Return [X, Y] of the center of cell containing provided text 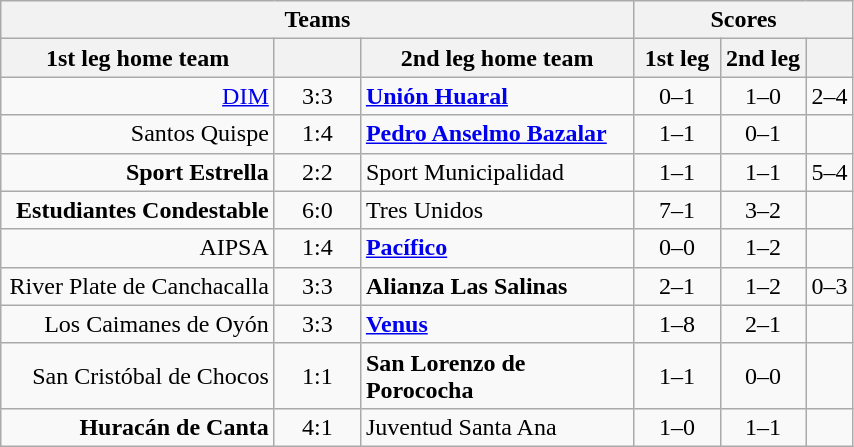
San Lorenzo de Porococha [497, 376]
Alianza Las Salinas [497, 286]
DIM [138, 96]
Juventud Santa Ana [497, 427]
San Cristóbal de Chocos [138, 376]
Pedro Anselmo Bazalar [497, 134]
4:1 [317, 427]
Tres Unidos [497, 210]
Venus [497, 324]
River Plate de Canchacalla [138, 286]
1:1 [317, 376]
Los Caimanes de Oyón [138, 324]
5–4 [830, 172]
Estudiantes Condestable [138, 210]
6:0 [317, 210]
2nd leg [763, 58]
1st leg [677, 58]
2:2 [317, 172]
0–3 [830, 286]
3–2 [763, 210]
Santos Quispe [138, 134]
Huracán de Canta [138, 427]
Pacífico [497, 248]
Teams [318, 20]
2nd leg home team [497, 58]
2–4 [830, 96]
Unión Huaral [497, 96]
Scores [744, 20]
AIPSA [138, 248]
1–8 [677, 324]
Sport Estrella [138, 172]
Sport Municipalidad [497, 172]
7–1 [677, 210]
1st leg home team [138, 58]
